Return [X, Y] of the center of cell containing provided text 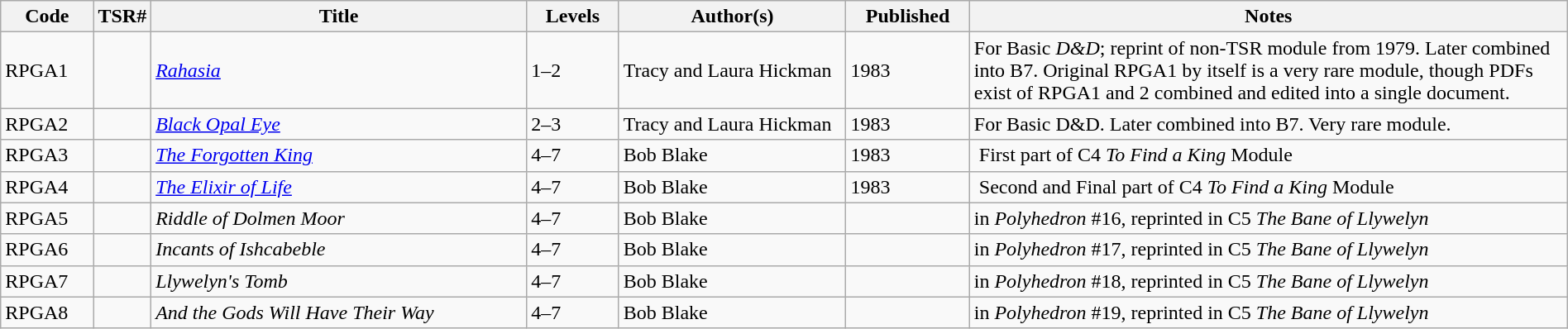
RPGA8 [47, 312]
RPGA7 [47, 281]
Title [339, 17]
in Polyhedron #18, reprinted in C5 The Bane of Llywelyn [1269, 281]
Incants of Ishcabeble [339, 250]
Levels [573, 17]
For Basic D&D. Later combined into B7. Very rare module. [1269, 124]
RPGA4 [47, 187]
First part of C4 To Find a King Module [1269, 155]
Second and Final part of C4 To Find a King Module [1269, 187]
Llywelyn's Tomb [339, 281]
1–2 [573, 70]
RPGA5 [47, 218]
And the Gods Will Have Their Way [339, 312]
Riddle of Dolmen Moor [339, 218]
in Polyhedron #19, reprinted in C5 The Bane of Llywelyn [1269, 312]
Rahasia [339, 70]
The Elixir of Life [339, 187]
in Polyhedron #16, reprinted in C5 The Bane of Llywelyn [1269, 218]
RPGA6 [47, 250]
Author(s) [733, 17]
Black Opal Eye [339, 124]
Published [908, 17]
Notes [1269, 17]
RPGA2 [47, 124]
RPGA3 [47, 155]
The Forgotten King [339, 155]
Code [47, 17]
2–3 [573, 124]
RPGA1 [47, 70]
in Polyhedron #17, reprinted in C5 The Bane of Llywelyn [1269, 250]
TSR# [122, 17]
